Detect which cell encompasses the target text, then output its [X, Y] center coordinate. 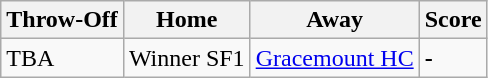
Home [186, 20]
Gracemount HC [334, 58]
Throw-Off [62, 20]
Winner SF1 [186, 58]
TBA [62, 58]
Away [334, 20]
Score [453, 20]
- [453, 58]
